Extract the [x, y] coordinate from the center of the cell holding the provided text.  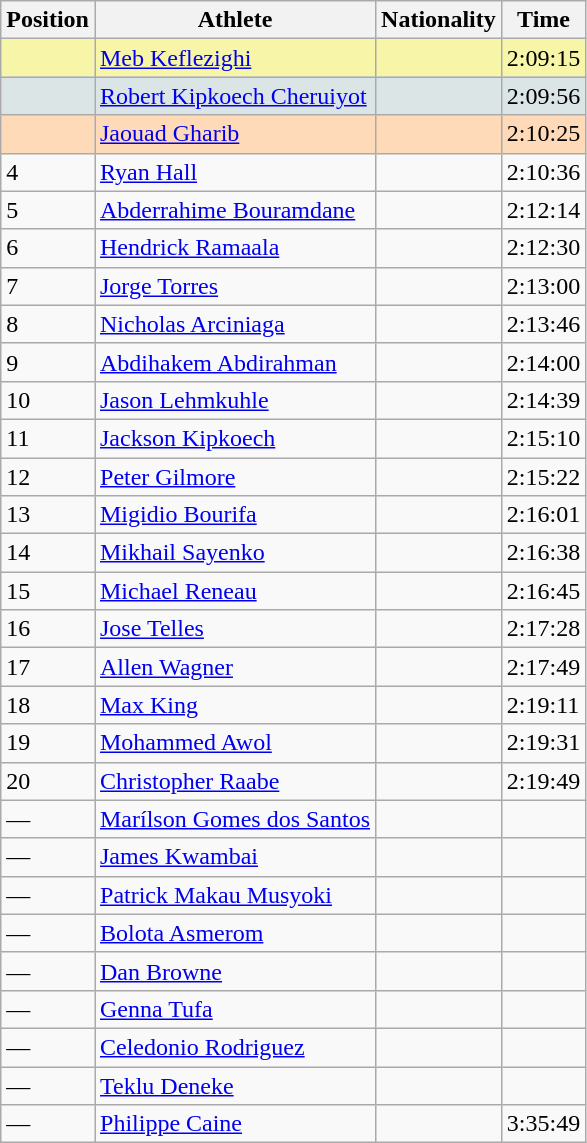
Nationality [439, 20]
Philippe Caine [234, 1124]
Time [543, 20]
Max King [234, 705]
20 [48, 781]
14 [48, 553]
2:16:38 [543, 553]
2:16:45 [543, 591]
Mikhail Sayenko [234, 553]
2:10:36 [543, 172]
2:12:14 [543, 210]
13 [48, 515]
7 [48, 286]
Athlete [234, 20]
12 [48, 477]
Jackson Kipkoech [234, 438]
2:15:10 [543, 438]
Jorge Torres [234, 286]
Dan Browne [234, 971]
2:17:28 [543, 629]
James Kwambai [234, 857]
2:19:11 [543, 705]
9 [48, 362]
Meb Keflezighi [234, 58]
Abdihakem Abdirahman [234, 362]
17 [48, 667]
2:13:46 [543, 324]
Bolota Asmerom [234, 933]
Teklu Deneke [234, 1085]
2:10:25 [543, 134]
Michael Reneau [234, 591]
2:13:00 [543, 286]
Nicholas Arciniaga [234, 324]
6 [48, 248]
11 [48, 438]
2:16:01 [543, 515]
2:14:00 [543, 362]
4 [48, 172]
2:15:22 [543, 477]
5 [48, 210]
Christopher Raabe [234, 781]
3:35:49 [543, 1124]
2:09:56 [543, 96]
Position [48, 20]
Migidio Bourifa [234, 515]
Celedonio Rodriguez [234, 1047]
15 [48, 591]
Jaouad Gharib [234, 134]
2:14:39 [543, 400]
Genna Tufa [234, 1009]
2:17:49 [543, 667]
8 [48, 324]
18 [48, 705]
Ryan Hall [234, 172]
2:19:49 [543, 781]
2:09:15 [543, 58]
Mohammed Awol [234, 743]
Marílson Gomes dos Santos [234, 819]
10 [48, 400]
Hendrick Ramaala [234, 248]
Peter Gilmore [234, 477]
Jose Telles [234, 629]
16 [48, 629]
19 [48, 743]
Robert Kipkoech Cheruiyot [234, 96]
2:19:31 [543, 743]
Jason Lehmkuhle [234, 400]
Allen Wagner [234, 667]
Abderrahime Bouramdane [234, 210]
2:12:30 [543, 248]
Patrick Makau Musyoki [234, 895]
